Capture the cell that displays the provided text and extract its (x, y) central coordinate. 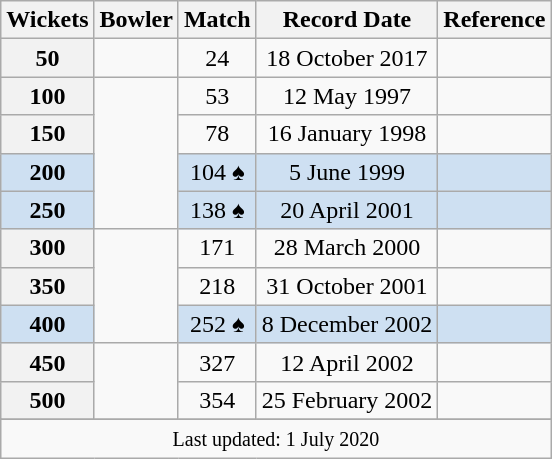
31 October 2001 (347, 286)
300 (48, 248)
Reference (494, 20)
5 June 1999 (347, 172)
12 May 1997 (347, 96)
Wickets (48, 20)
Bowler (136, 20)
Last updated: 1 July 2020 (276, 438)
450 (48, 362)
50 (48, 58)
350 (48, 286)
28 March 2000 (347, 248)
53 (217, 96)
16 January 1998 (347, 134)
400 (48, 324)
171 (217, 248)
Match (217, 20)
218 (217, 286)
200 (48, 172)
100 (48, 96)
78 (217, 134)
18 October 2017 (347, 58)
20 April 2001 (347, 210)
24 (217, 58)
Record Date (347, 20)
250 (48, 210)
500 (48, 400)
150 (48, 134)
104 ♠ (217, 172)
252 ♠ (217, 324)
138 ♠ (217, 210)
12 April 2002 (347, 362)
8 December 2002 (347, 324)
25 February 2002 (347, 400)
327 (217, 362)
354 (217, 400)
